Return the [X, Y] coordinate for the center point of the cell that contains the specified text.  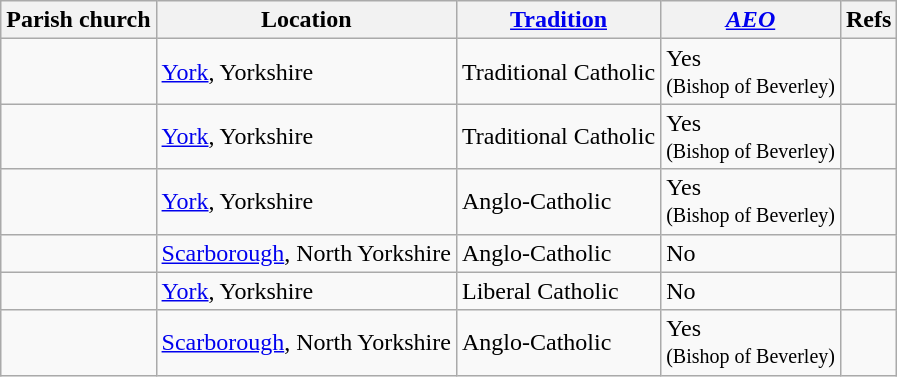
Location [306, 20]
Parish church [78, 20]
Refs [868, 20]
AEO [751, 20]
Liberal Catholic [558, 291]
Tradition [558, 20]
